From the cell containing the given text, extract its center point as [x, y] coordinate. 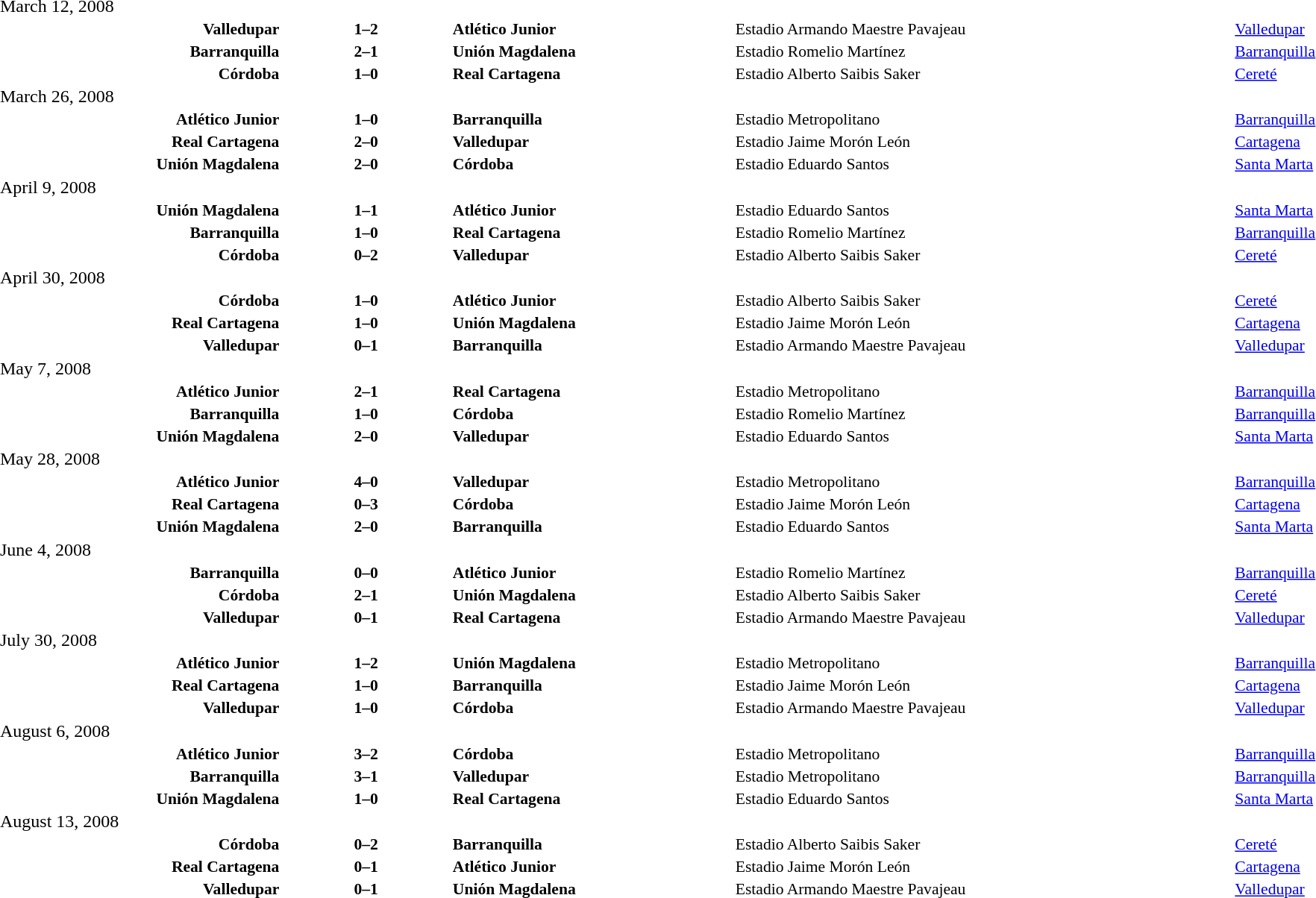
4–0 [366, 482]
0–0 [366, 573]
1–1 [366, 210]
0–3 [366, 504]
3–1 [366, 776]
3–2 [366, 753]
